Pinpoint the cell where the given text exists, returning its (x, y) midpoint coordinate. 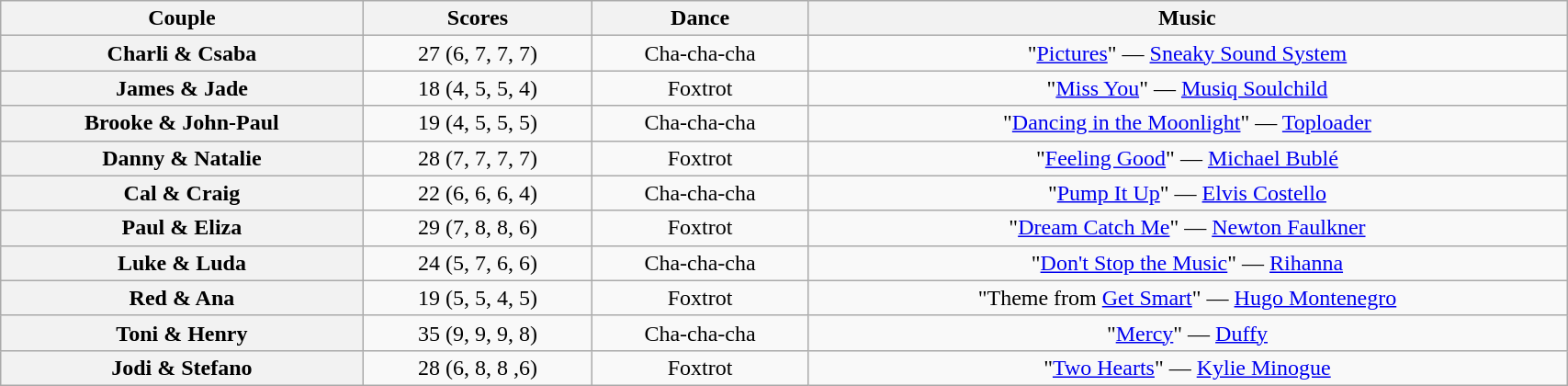
Jodi & Stefano (182, 368)
Dance (700, 18)
18 (4, 5, 5, 4) (478, 88)
Charli & Csaba (182, 53)
Cal & Craig (182, 193)
19 (4, 5, 5, 5) (478, 123)
28 (6, 8, 8 ,6) (478, 368)
Toni & Henry (182, 333)
Danny & Natalie (182, 158)
24 (5, 7, 6, 6) (478, 263)
"Miss You" — Musiq Soulchild (1187, 88)
James & Jade (182, 88)
"Pump It Up" — Elvis Costello (1187, 193)
"Two Hearts" — Kylie Minogue (1187, 368)
"Don't Stop the Music" — Rihanna (1187, 263)
Paul & Eliza (182, 228)
"Dancing in the Moonlight" — Toploader (1187, 123)
Red & Ana (182, 298)
28 (7, 7, 7, 7) (478, 158)
35 (9, 9, 9, 8) (478, 333)
Brooke & John-Paul (182, 123)
Couple (182, 18)
Scores (478, 18)
"Feeling Good" — Michael Bublé (1187, 158)
"Pictures" — Sneaky Sound System (1187, 53)
19 (5, 5, 4, 5) (478, 298)
22 (6, 6, 6, 4) (478, 193)
Luke & Luda (182, 263)
"Mercy" — Duffy (1187, 333)
29 (7, 8, 8, 6) (478, 228)
"Theme from Get Smart" — Hugo Montenegro (1187, 298)
"Dream Catch Me" — Newton Faulkner (1187, 228)
27 (6, 7, 7, 7) (478, 53)
Music (1187, 18)
